Pinpoint the cell where the given text exists, returning its [X, Y] midpoint coordinate. 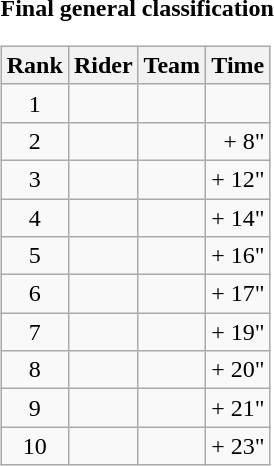
10 [34, 446]
+ 20" [238, 370]
4 [34, 217]
+ 21" [238, 408]
+ 17" [238, 294]
7 [34, 332]
+ 23" [238, 446]
Rank [34, 65]
+ 8" [238, 141]
6 [34, 294]
1 [34, 103]
+ 12" [238, 179]
Rider [103, 65]
8 [34, 370]
3 [34, 179]
+ 16" [238, 256]
5 [34, 256]
+ 19" [238, 332]
9 [34, 408]
Team [172, 65]
2 [34, 141]
Time [238, 65]
+ 14" [238, 217]
